Search for the cell housing the specified text and yield its [X, Y] center coordinate. 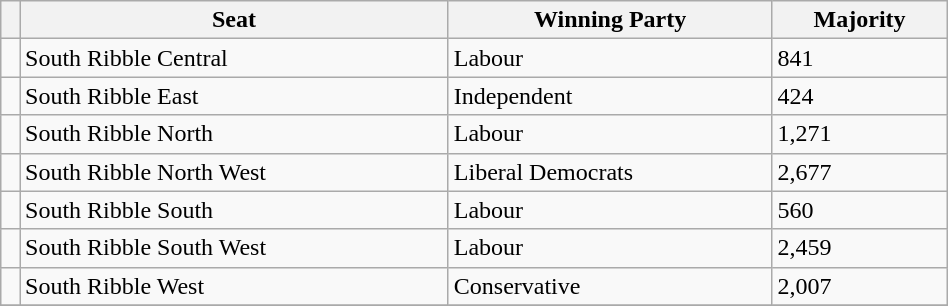
Winning Party [610, 20]
2,007 [860, 286]
1,271 [860, 134]
Liberal Democrats [610, 172]
Conservative [610, 286]
South Ribble South West [234, 248]
Seat [234, 20]
South Ribble Central [234, 58]
2,459 [860, 248]
South Ribble South [234, 210]
424 [860, 96]
South Ribble East [234, 96]
South Ribble West [234, 286]
South Ribble North West [234, 172]
841 [860, 58]
Majority [860, 20]
Independent [610, 96]
560 [860, 210]
South Ribble North [234, 134]
2,677 [860, 172]
